Scan for the cell matching the given text and deliver its [X, Y] coordinate at center. 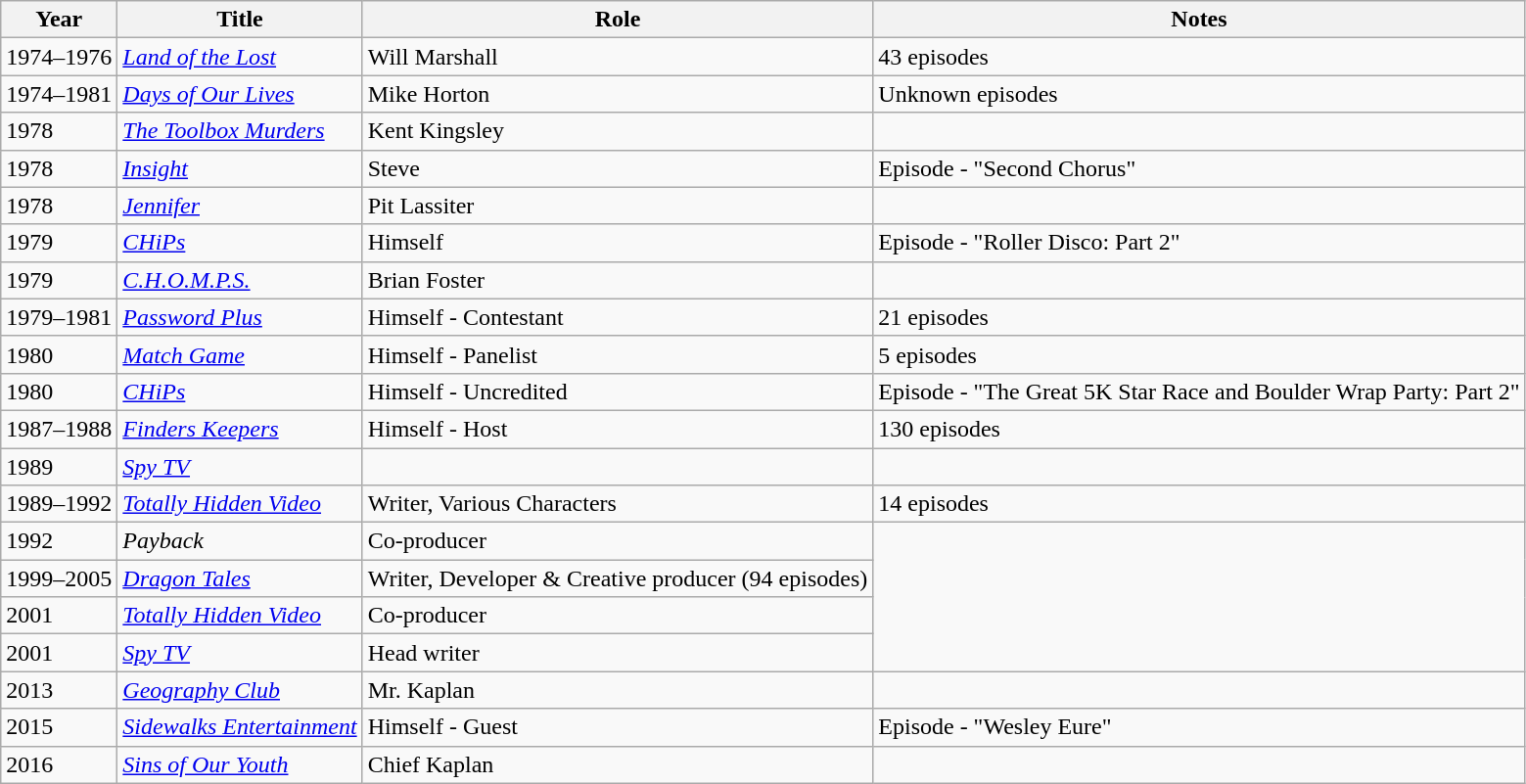
5 episodes [1199, 354]
43 episodes [1199, 57]
Episode - "The Great 5K Star Race and Boulder Wrap Party: Part 2" [1199, 392]
Writer, Various Characters [618, 504]
1974–1981 [59, 94]
Year [59, 20]
Himself - Guest [618, 727]
1999–2005 [59, 578]
Payback [240, 541]
Sidewalks Entertainment [240, 727]
Password Plus [240, 317]
Brian Foster [618, 280]
Jennifer [240, 206]
Sins of Our Youth [240, 764]
Himself - Panelist [618, 354]
Land of the Lost [240, 57]
2013 [59, 690]
Role [618, 20]
Himself - Contestant [618, 317]
1987–1988 [59, 429]
Mr. Kaplan [618, 690]
Dragon Tales [240, 578]
Episode - "Second Chorus" [1199, 168]
Title [240, 20]
21 episodes [1199, 317]
Days of Our Lives [240, 94]
14 episodes [1199, 504]
Unknown episodes [1199, 94]
The Toolbox Murders [240, 131]
Episode - "Roller Disco: Part 2" [1199, 243]
C.H.O.M.P.S. [240, 280]
1989–1992 [59, 504]
Insight [240, 168]
Head writer [618, 653]
Writer, Developer & Creative producer (94 episodes) [618, 578]
Finders Keepers [240, 429]
1989 [59, 467]
Himself - Uncredited [618, 392]
1992 [59, 541]
130 episodes [1199, 429]
Chief Kaplan [618, 764]
Pit Lassiter [618, 206]
Himself [618, 243]
Steve [618, 168]
Episode - "Wesley Eure" [1199, 727]
Himself - Host [618, 429]
Geography Club [240, 690]
1979–1981 [59, 317]
Mike Horton [618, 94]
1974–1976 [59, 57]
Kent Kingsley [618, 131]
2016 [59, 764]
Notes [1199, 20]
Match Game [240, 354]
Will Marshall [618, 57]
2015 [59, 727]
